Determine the [x, y] coordinate at the center of the cell enclosing the given text.  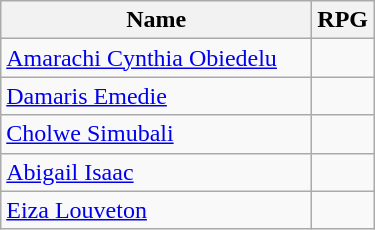
Cholwe Simubali [156, 134]
RPG [343, 20]
Abigail Isaac [156, 172]
Name [156, 20]
Amarachi Cynthia Obiedelu [156, 58]
Eiza Louveton [156, 210]
Damaris Emedie [156, 96]
